Search for the cell housing the specified text and yield its (x, y) center coordinate. 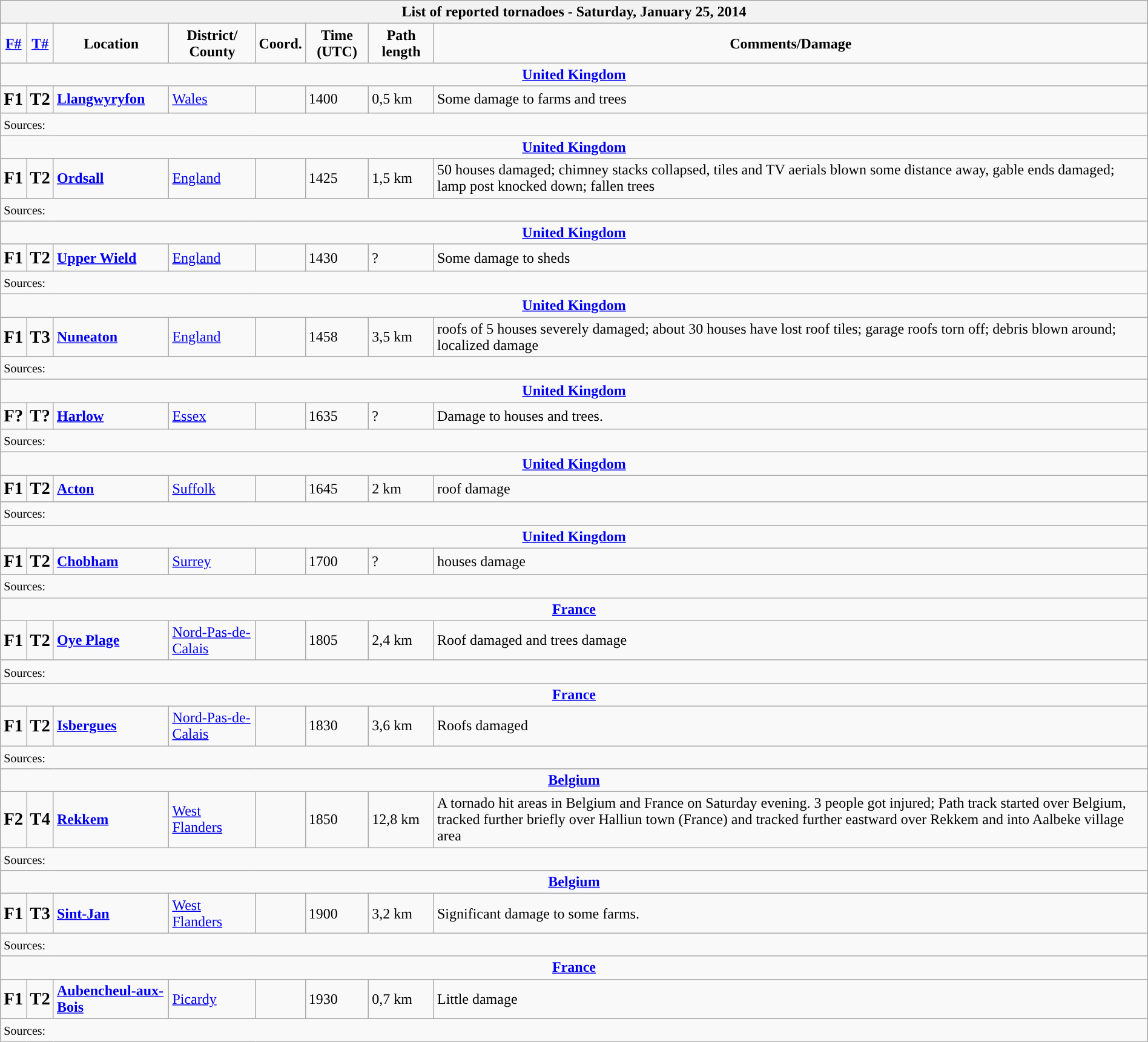
Rekkem (111, 820)
Wales (212, 99)
2 km (401, 489)
1458 (337, 337)
Llangwyryfon (111, 99)
Roofs damaged (791, 725)
1430 (337, 257)
Little damage (791, 999)
Ordsall (111, 178)
1400 (337, 99)
2,4 km (401, 641)
T# (40, 44)
Harlow (111, 416)
Aubencheul-aux-Bois (111, 999)
Some damage to sheds (791, 257)
roofs of 5 houses severely damaged; about 30 houses have lost roof tiles; garage roofs torn off; debris blown around; localized damage (791, 337)
3,2 km (401, 913)
1805 (337, 641)
Upper Wield (111, 257)
0,5 km (401, 99)
Damage to houses and trees. (791, 416)
houses damage (791, 561)
1700 (337, 561)
F? (13, 416)
Isbergues (111, 725)
1930 (337, 999)
T? (40, 416)
District/County (212, 44)
Picardy (212, 999)
12,8 km (401, 820)
Acton (111, 489)
3,5 km (401, 337)
Location (111, 44)
Time (UTC) (337, 44)
Some damage to farms and trees (791, 99)
1900 (337, 913)
Oye Plage (111, 641)
Suffolk (212, 489)
Essex (212, 416)
50 houses damaged; chimney stacks collapsed, tiles and TV aerials blown some distance away, gable ends damaged; lamp post knocked down; fallen trees (791, 178)
3,6 km (401, 725)
roof damage (791, 489)
0,7 km (401, 999)
1425 (337, 178)
Significant damage to some farms. (791, 913)
Comments/Damage (791, 44)
Surrey (212, 561)
1850 (337, 820)
1830 (337, 725)
F# (13, 44)
F2 (13, 820)
Path length (401, 44)
1,5 km (401, 178)
Coord. (280, 44)
Sint-Jan (111, 913)
List of reported tornadoes - Saturday, January 25, 2014 (574, 12)
1635 (337, 416)
Chobham (111, 561)
Nuneaton (111, 337)
T4 (40, 820)
1645 (337, 489)
Roof damaged and trees damage (791, 641)
